Find where the given text appears and provide that cell's center as [x, y] coordinate. 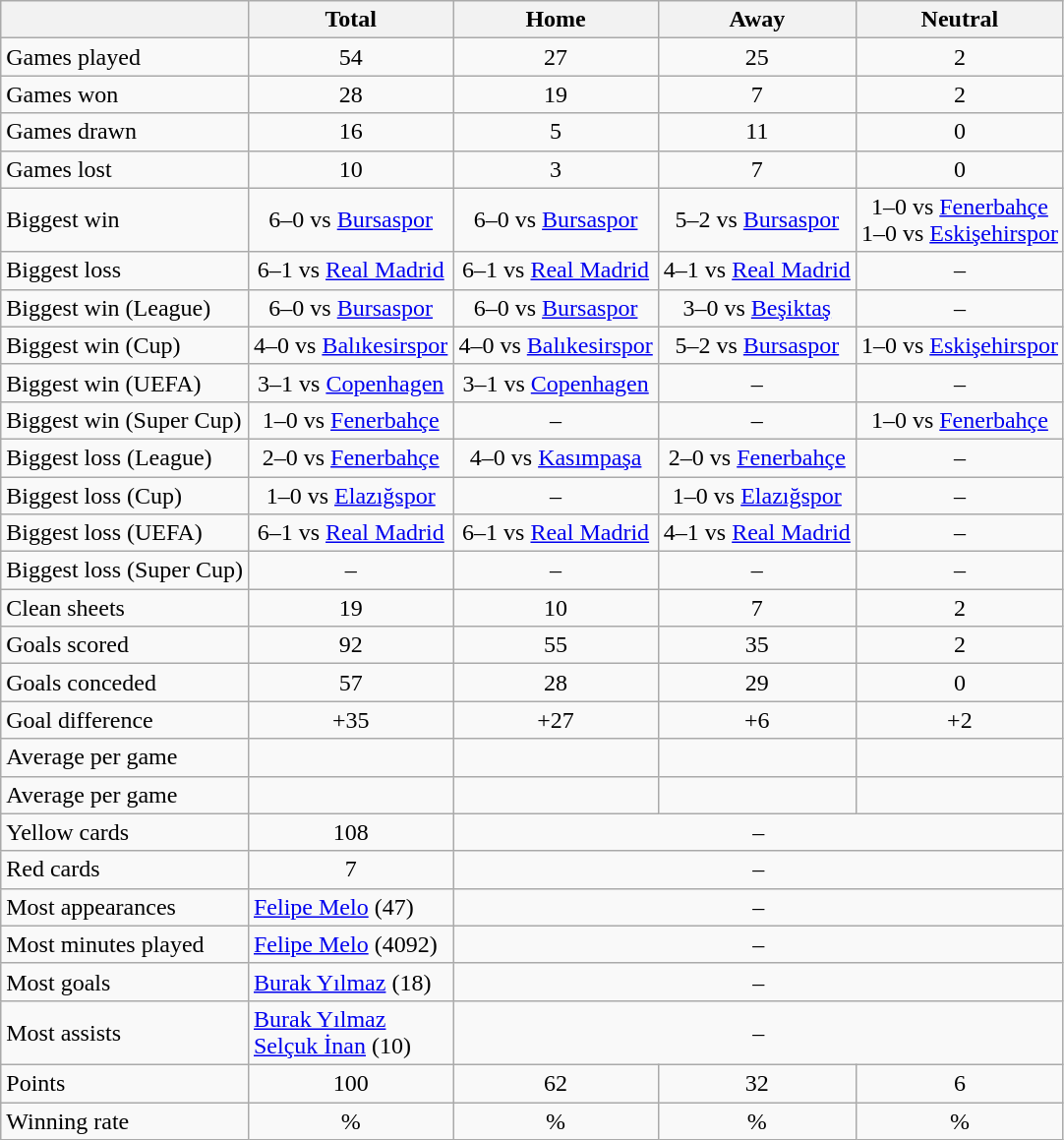
108 [350, 832]
Red cards [125, 870]
Most appearances [125, 907]
55 [556, 645]
Biggest loss (Cup) [125, 495]
1–0 vs Fenerbahçe1–0 vs Eskişehirspor [960, 220]
Felipe Melo (47) [350, 907]
Biggest win (League) [125, 308]
27 [556, 57]
5 [556, 132]
Clean sheets [125, 608]
Most goals [125, 982]
Most assists [125, 1033]
32 [757, 1083]
Neutral [960, 20]
Games won [125, 94]
Biggest win (Cup) [125, 345]
Biggest loss (Super Cup) [125, 570]
Points [125, 1083]
11 [757, 132]
+6 [757, 720]
Most minutes played [125, 944]
Biggest win (UEFA) [125, 383]
Away [757, 20]
Goal difference [125, 720]
+35 [350, 720]
Burak Yılmaz Selçuk İnan (10) [350, 1033]
Total [350, 20]
Biggest loss [125, 270]
25 [757, 57]
Burak Yılmaz (18) [350, 982]
+2 [960, 720]
Games drawn [125, 132]
62 [556, 1083]
Biggest win [125, 220]
Felipe Melo (4092) [350, 944]
3 [556, 169]
Goals scored [125, 645]
57 [350, 683]
100 [350, 1083]
Biggest loss (UEFA) [125, 533]
29 [757, 683]
92 [350, 645]
Yellow cards [125, 832]
Biggest win (Super Cup) [125, 420]
Home [556, 20]
Games played [125, 57]
4–0 vs Kasımpaşa [556, 457]
6 [960, 1083]
3–0 vs Beşiktaş [757, 308]
Biggest loss (League) [125, 457]
16 [350, 132]
1–0 vs Eskişehirspor [960, 345]
35 [757, 645]
54 [350, 57]
Games lost [125, 169]
Goals conceded [125, 683]
Winning rate [125, 1120]
+27 [556, 720]
